Identify which cell holds the provided text, then report its (x, y) central coordinate. 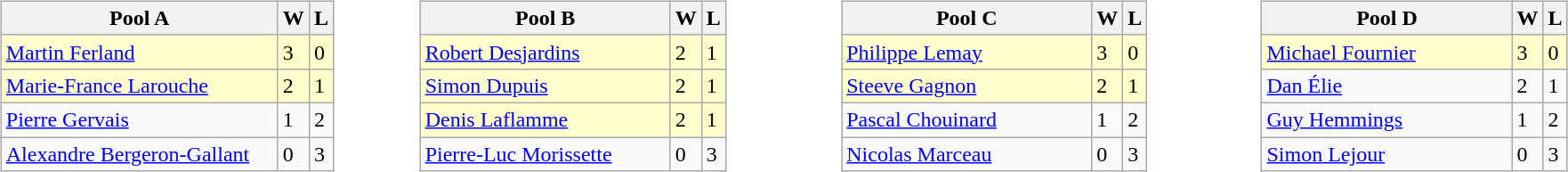
Pierre Gervais (139, 119)
Denis Laflamme (545, 119)
Michael Fournier (1386, 52)
Robert Desjardins (545, 52)
Pool D (1386, 18)
Pool C (966, 18)
Dan Élie (1386, 86)
Pascal Chouinard (966, 119)
Alexandre Bergeron-Gallant (139, 154)
Guy Hemmings (1386, 119)
Pool B (545, 18)
Simon Lejour (1386, 154)
Steeve Gagnon (966, 86)
Martin Ferland (139, 52)
Pierre-Luc Morissette (545, 154)
Pool A (139, 18)
Philippe Lemay (966, 52)
Nicolas Marceau (966, 154)
Simon Dupuis (545, 86)
Marie-France Larouche (139, 86)
